Scan for the cell matching the given text and deliver its (x, y) coordinate at center. 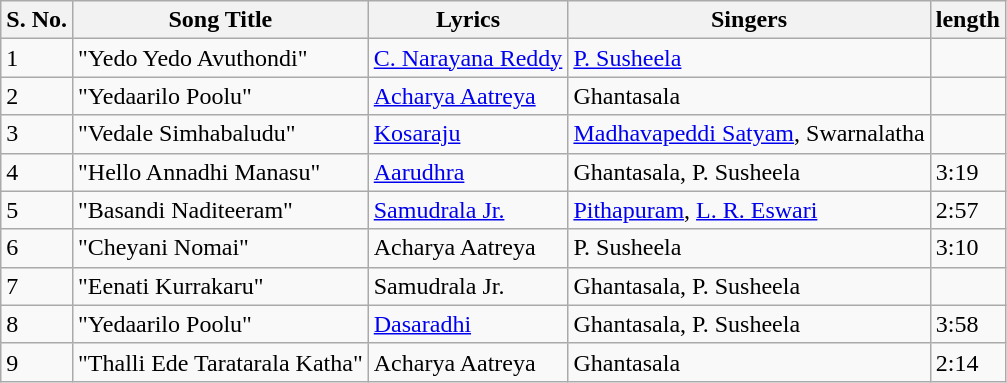
1 (37, 58)
3:58 (968, 324)
2:14 (968, 362)
5 (37, 210)
7 (37, 286)
4 (37, 172)
"Thalli Ede Taratarala Katha" (220, 362)
Pithapuram, L. R. Eswari (749, 210)
Dasaradhi (468, 324)
9 (37, 362)
Madhavapeddi Satyam, Swarnalatha (749, 134)
2:57 (968, 210)
2 (37, 96)
length (968, 20)
"Eenati Kurrakaru" (220, 286)
"Vedale Simhabaludu" (220, 134)
8 (37, 324)
3 (37, 134)
6 (37, 248)
Kosaraju (468, 134)
S. No. (37, 20)
"Cheyani Nomai" (220, 248)
Singers (749, 20)
3:10 (968, 248)
Aarudhra (468, 172)
"Basandi Naditeeram" (220, 210)
C. Narayana Reddy (468, 58)
Song Title (220, 20)
"Yedo Yedo Avuthondi" (220, 58)
"Hello Annadhi Manasu" (220, 172)
Lyrics (468, 20)
3:19 (968, 172)
